Detect which cell encompasses the target text, then output its [X, Y] center coordinate. 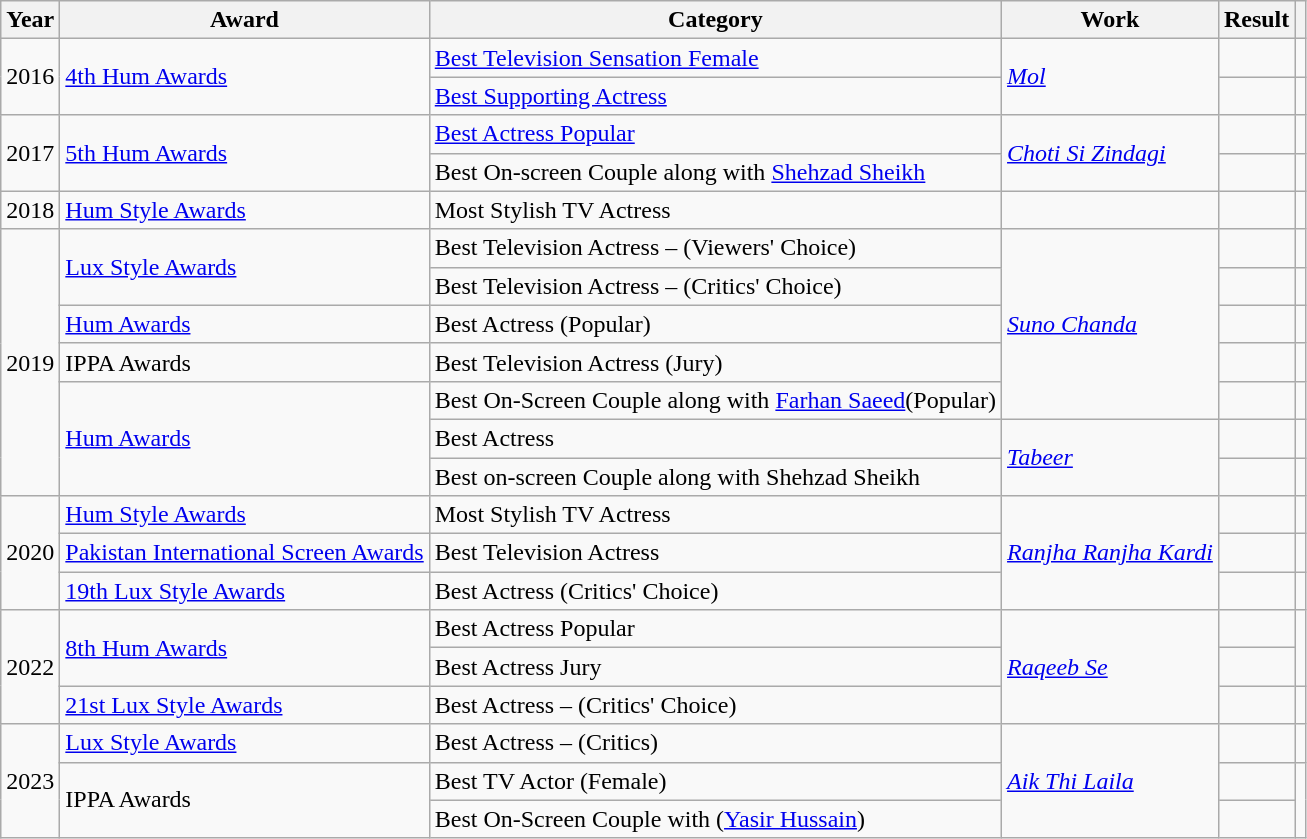
Best Actress [715, 438]
Best Television Sensation Female [715, 58]
Suno Chanda [1110, 324]
Best Supporting Actress [715, 96]
Best On-Screen Couple with (Yasir Hussain) [715, 819]
Best Actress – (Critics) [715, 743]
Best Actress (Critics' Choice) [715, 591]
Tabeer [1110, 457]
19th Lux Style Awards [244, 591]
8th Hum Awards [244, 648]
Raqeeb Se [1110, 667]
Best Actress – (Critics' Choice) [715, 705]
Best Television Actress (Jury) [715, 362]
Best Actress (Popular) [715, 324]
2017 [30, 153]
2022 [30, 667]
21st Lux Style Awards [244, 705]
2018 [30, 210]
Best On-Screen Couple along with Farhan Saeed(Popular) [715, 400]
Best TV Actor (Female) [715, 781]
Result [1256, 20]
Work [1110, 20]
2023 [30, 781]
Pakistan International Screen Awards [244, 553]
2019 [30, 362]
Award [244, 20]
Choti Si Zindagi [1110, 153]
Aik Thi Laila [1110, 781]
5th Hum Awards [244, 153]
Best Television Actress [715, 553]
Category [715, 20]
Best Television Actress – (Critics' Choice) [715, 286]
Ranjha Ranjha Kardi [1110, 553]
2016 [30, 77]
Best Actress Jury [715, 667]
Best Television Actress – (Viewers' Choice) [715, 248]
Best On-screen Couple along with Shehzad Sheikh [715, 172]
2020 [30, 553]
Mol [1110, 77]
Best on-screen Couple along with Shehzad Sheikh [715, 477]
4th Hum Awards [244, 77]
Year [30, 20]
